Scan for the cell matching the given text and deliver its [x, y] coordinate at center. 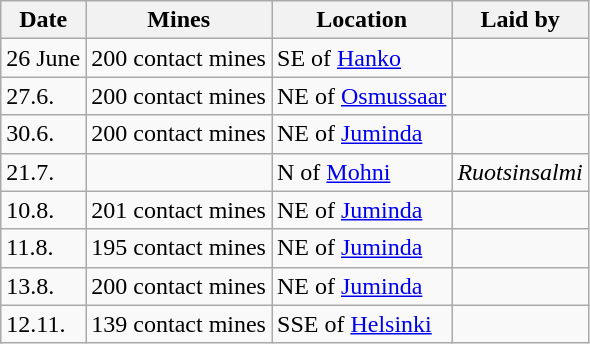
26 June [44, 58]
201 contact mines [179, 210]
27.6. [44, 96]
13.8. [44, 286]
SSE of Helsinki [362, 324]
195 contact mines [179, 248]
Mines [179, 20]
11.8. [44, 248]
Date [44, 20]
12.11. [44, 324]
139 contact mines [179, 324]
Ruotsinsalmi [520, 172]
NE of Osmussaar [362, 96]
Location [362, 20]
Laid by [520, 20]
21.7. [44, 172]
SE of Hanko [362, 58]
10.8. [44, 210]
N of Mohni [362, 172]
30.6. [44, 134]
